Provide the (X, Y) coordinate of the cell's center where the given text is located.  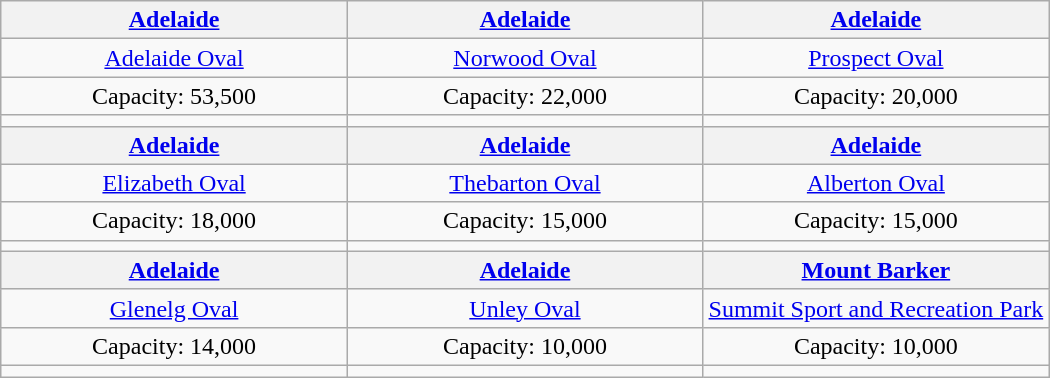
Elizabeth Oval (174, 183)
Norwood Oval (525, 58)
Capacity: 22,000 (525, 96)
Capacity: 53,500 (174, 96)
Glenelg Oval (174, 308)
Prospect Oval (876, 58)
Capacity: 18,000 (174, 221)
Thebarton Oval (525, 183)
Alberton Oval (876, 183)
Capacity: 20,000 (876, 96)
Capacity: 14,000 (174, 346)
Unley Oval (525, 308)
Mount Barker (876, 270)
Adelaide Oval (174, 58)
Summit Sport and Recreation Park (876, 308)
